Identify which cell holds the provided text, then report its (x, y) central coordinate. 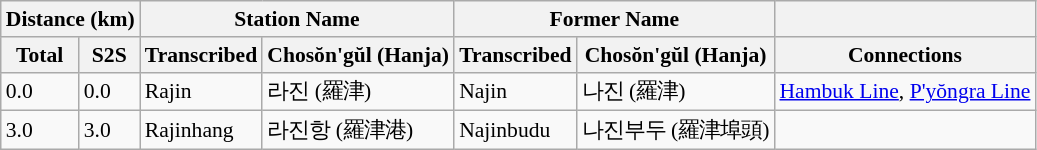
Hambuk Line, P'yŏngra Line (904, 92)
Former Name (614, 19)
라진 (羅津) (358, 92)
Total (40, 55)
나진 (羅津) (676, 92)
Najinbudu (515, 130)
S2S (110, 55)
Rajin (201, 92)
나진부두 (羅津埠頭) (676, 130)
Connections (904, 55)
Rajinhang (201, 130)
Distance (km) (70, 19)
라진항 (羅津港) (358, 130)
Station Name (297, 19)
Najin (515, 92)
